Locate the cell with the specified text and output its [X, Y] center coordinate. 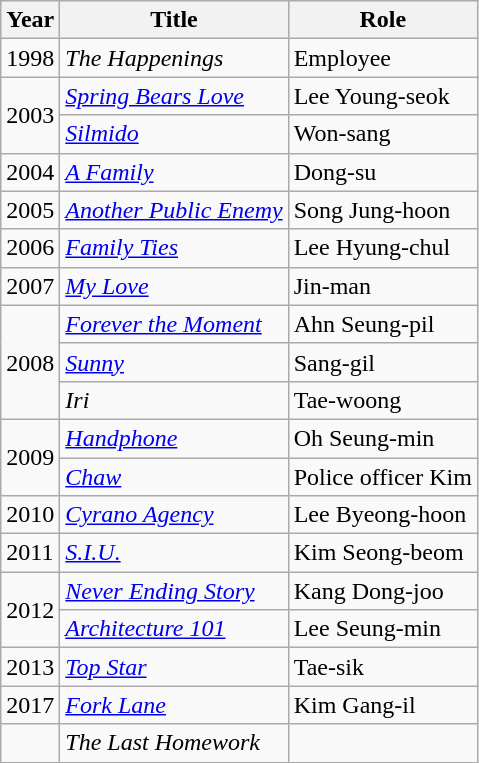
A Family [174, 172]
Fork Lane [174, 705]
Title [174, 20]
Employee [382, 58]
Role [382, 20]
2003 [30, 115]
Family Ties [174, 248]
Sunny [174, 362]
Forever the Moment [174, 324]
Tae-woong [382, 400]
2012 [30, 610]
2005 [30, 210]
Lee Hyung-chul [382, 248]
2013 [30, 667]
The Last Homework [174, 743]
S.I.U. [174, 553]
2004 [30, 172]
Lee Seung-min [382, 629]
Top Star [174, 667]
Police officer Kim [382, 477]
Kang Dong-joo [382, 591]
Oh Seung-min [382, 438]
2010 [30, 515]
Jin-man [382, 286]
Architecture 101 [174, 629]
Ahn Seung-pil [382, 324]
Cyrano Agency [174, 515]
Sang-gil [382, 362]
Another Public Enemy [174, 210]
Year [30, 20]
Kim Gang-il [382, 705]
2006 [30, 248]
2007 [30, 286]
Spring Bears Love [174, 96]
Never Ending Story [174, 591]
2009 [30, 457]
1998 [30, 58]
Dong-su [382, 172]
Kim Seong-beom [382, 553]
My Love [174, 286]
Chaw [174, 477]
Song Jung-hoon [382, 210]
2008 [30, 362]
Lee Young-seok [382, 96]
Won-sang [382, 134]
Iri [174, 400]
2011 [30, 553]
2017 [30, 705]
Tae-sik [382, 667]
The Happenings [174, 58]
Lee Byeong-hoon [382, 515]
Silmido [174, 134]
Handphone [174, 438]
